Output the (X, Y) coordinate of the center of the cell containing the given text.  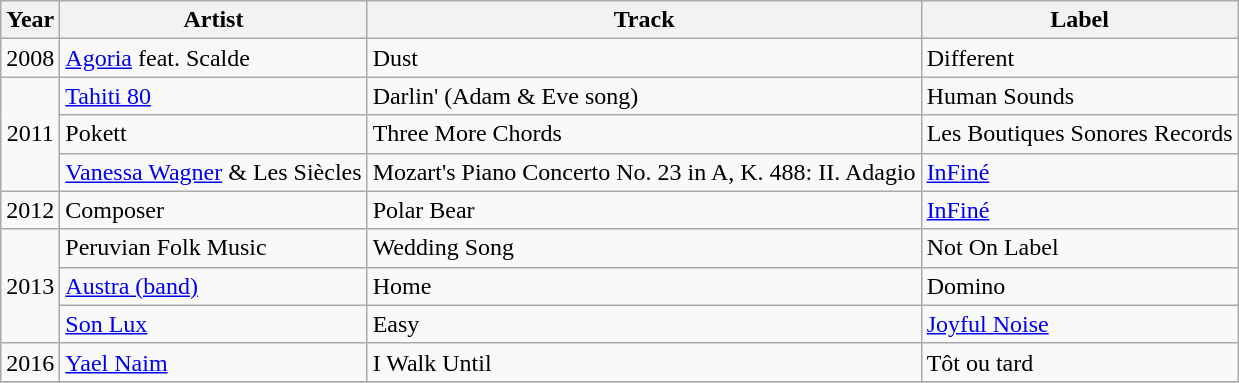
Austra (band) (214, 286)
Vanessa Wagner & Les Siècles (214, 172)
Three More Chords (644, 134)
Wedding Song (644, 248)
2011 (30, 134)
Easy (644, 324)
Polar Bear (644, 210)
Tahiti 80 (214, 96)
Son Lux (214, 324)
I Walk Until (644, 362)
Composer (214, 210)
2008 (30, 58)
Home (644, 286)
Agoria feat. Scalde (214, 58)
Year (30, 20)
Track (644, 20)
Yael Naim (214, 362)
Joyful Noise (1080, 324)
Pokett (214, 134)
Label (1080, 20)
Not On Label (1080, 248)
Human Sounds (1080, 96)
Peruvian Folk Music (214, 248)
2012 (30, 210)
Tôt ou tard (1080, 362)
Mozart's Piano Concerto No. 23 in A, K. 488: II. Adagio (644, 172)
2016 (30, 362)
Darlin' (Adam & Eve song) (644, 96)
Les Boutiques Sonores Records (1080, 134)
Dust (644, 58)
2013 (30, 286)
Domino (1080, 286)
Artist (214, 20)
Different (1080, 58)
